Output the [X, Y] coordinate of the center of the cell containing the given text.  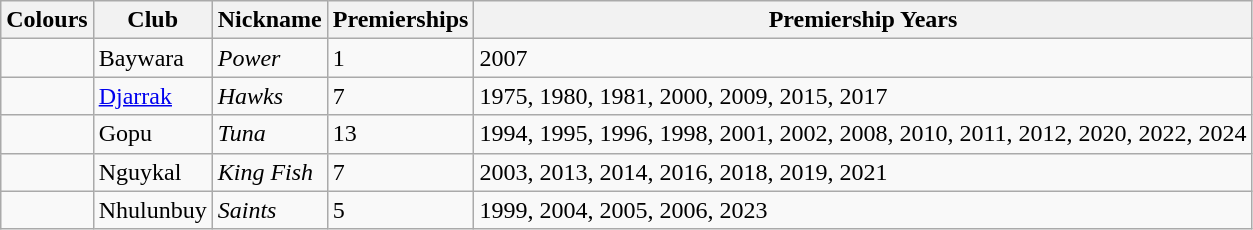
Nhulunbuy [152, 210]
Colours [47, 20]
Gopu [152, 134]
Baywara [152, 58]
Nguykal [152, 172]
2003, 2013, 2014, 2016, 2018, 2019, 2021 [863, 172]
13 [400, 134]
Saints [270, 210]
Djarrak [152, 96]
Premiership Years [863, 20]
2007 [863, 58]
Club [152, 20]
1994, 1995, 1996, 1998, 2001, 2002, 2008, 2010, 2011, 2012, 2020, 2022, 2024 [863, 134]
Hawks [270, 96]
Premierships [400, 20]
Power [270, 58]
1999, 2004, 2005, 2006, 2023 [863, 210]
1 [400, 58]
5 [400, 210]
Tuna [270, 134]
Nickname [270, 20]
1975, 1980, 1981, 2000, 2009, 2015, 2017 [863, 96]
King Fish [270, 172]
